Find where the given text appears and provide that cell's center as (x, y) coordinate. 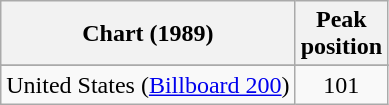
Chart (1989) (148, 34)
101 (341, 85)
Peakposition (341, 34)
United States (Billboard 200) (148, 85)
